For the text-containing cell, return its midpoint in (X, Y) coordinate format. 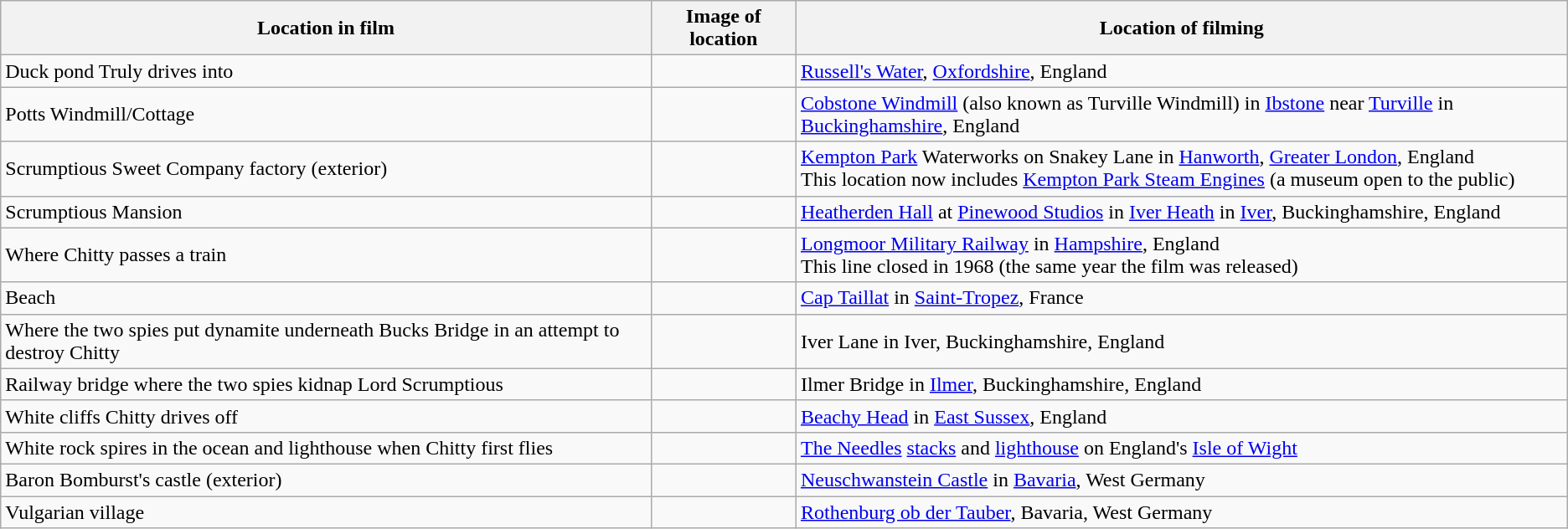
Location of filming (1181, 28)
Beachy Head in East Sussex, England (1181, 416)
Baron Bomburst's castle (exterior) (326, 480)
Railway bridge where the two spies kidnap Lord Scrumptious (326, 384)
Scrumptious Sweet Company factory (exterior) (326, 169)
Potts Windmill/Cottage (326, 114)
Where Chitty passes a train (326, 254)
Longmoor Military Railway in Hampshire, EnglandThis line closed in 1968 (the same year the film was released) (1181, 254)
Cobstone Windmill (also known as Turville Windmill) in Ibstone near Turville in Buckinghamshire, England (1181, 114)
Russell's Water, Oxfordshire, England (1181, 71)
Location in film (326, 28)
Scrumptious Mansion (326, 212)
Iver Lane in Iver, Buckinghamshire, England (1181, 342)
Where the two spies put dynamite underneath Bucks Bridge in an attempt to destroy Chitty (326, 342)
The Needles stacks and lighthouse on England's Isle of Wight (1181, 448)
White rock spires in the ocean and lighthouse when Chitty first flies (326, 448)
Neuschwanstein Castle in Bavaria, West Germany (1181, 480)
Vulgarian village (326, 511)
Duck pond Truly drives into (326, 71)
Heatherden Hall at Pinewood Studios in Iver Heath in Iver, Buckinghamshire, England (1181, 212)
Beach (326, 298)
White cliffs Chitty drives off (326, 416)
Rothenburg ob der Tauber, Bavaria, West Germany (1181, 511)
Cap Taillat in Saint-Tropez, France (1181, 298)
Ilmer Bridge in Ilmer, Buckinghamshire, England (1181, 384)
Image of location (724, 28)
